Determine the [x, y] coordinate at the center of the cell enclosing the given text.  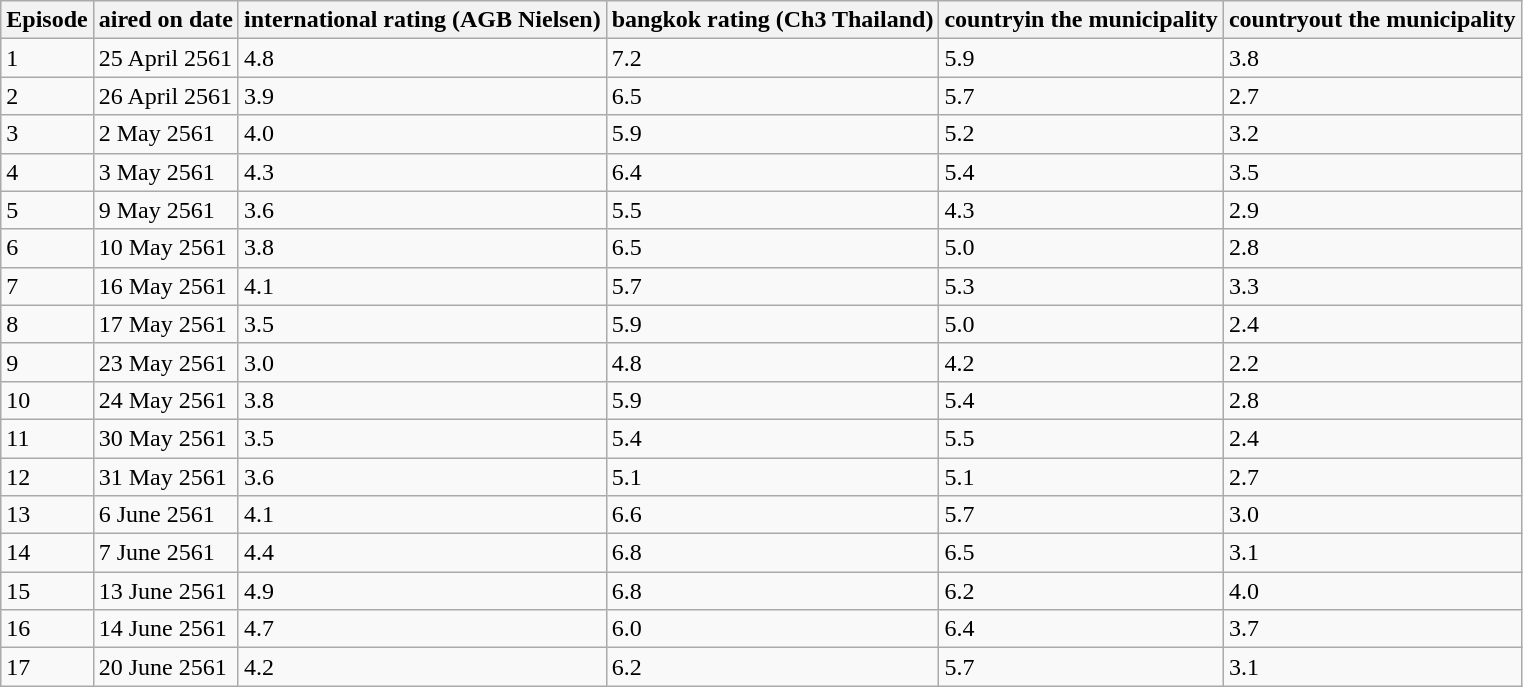
4.4 [422, 553]
3.7 [1372, 629]
6 [47, 248]
10 [47, 400]
Episode [47, 20]
7.2 [772, 58]
international rating (AGB Nielsen) [422, 20]
6.6 [772, 515]
5 [47, 210]
aired on date [166, 20]
20 June 2561 [166, 667]
4 [47, 172]
12 [47, 477]
13 June 2561 [166, 591]
3 May 2561 [166, 172]
countryout the municipality [1372, 20]
30 May 2561 [166, 438]
6.0 [772, 629]
31 May 2561 [166, 477]
5.2 [1081, 134]
3.2 [1372, 134]
countryin the municipality [1081, 20]
14 June 2561 [166, 629]
3.3 [1372, 286]
3.9 [422, 96]
25 April 2561 [166, 58]
14 [47, 553]
16 [47, 629]
1 [47, 58]
16 May 2561 [166, 286]
bangkok rating (Ch3 Thailand) [772, 20]
7 [47, 286]
6 June 2561 [166, 515]
9 [47, 362]
26 April 2561 [166, 96]
24 May 2561 [166, 400]
2.9 [1372, 210]
17 [47, 667]
3 [47, 134]
5.3 [1081, 286]
7 June 2561 [166, 553]
4.7 [422, 629]
17 May 2561 [166, 324]
9 May 2561 [166, 210]
2 May 2561 [166, 134]
8 [47, 324]
4.9 [422, 591]
15 [47, 591]
10 May 2561 [166, 248]
13 [47, 515]
23 May 2561 [166, 362]
2 [47, 96]
11 [47, 438]
2.2 [1372, 362]
